Identify which cell holds the provided text, then report its (X, Y) central coordinate. 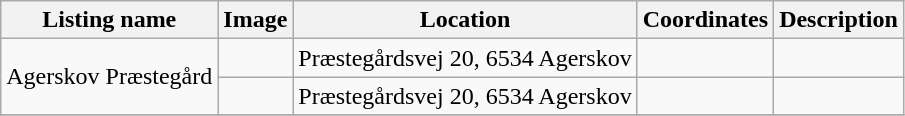
Description (839, 20)
Coordinates (705, 20)
Agerskov Præstegård (110, 77)
Listing name (110, 20)
Location (465, 20)
Image (256, 20)
